For the text-containing cell, return its midpoint in [x, y] coordinate format. 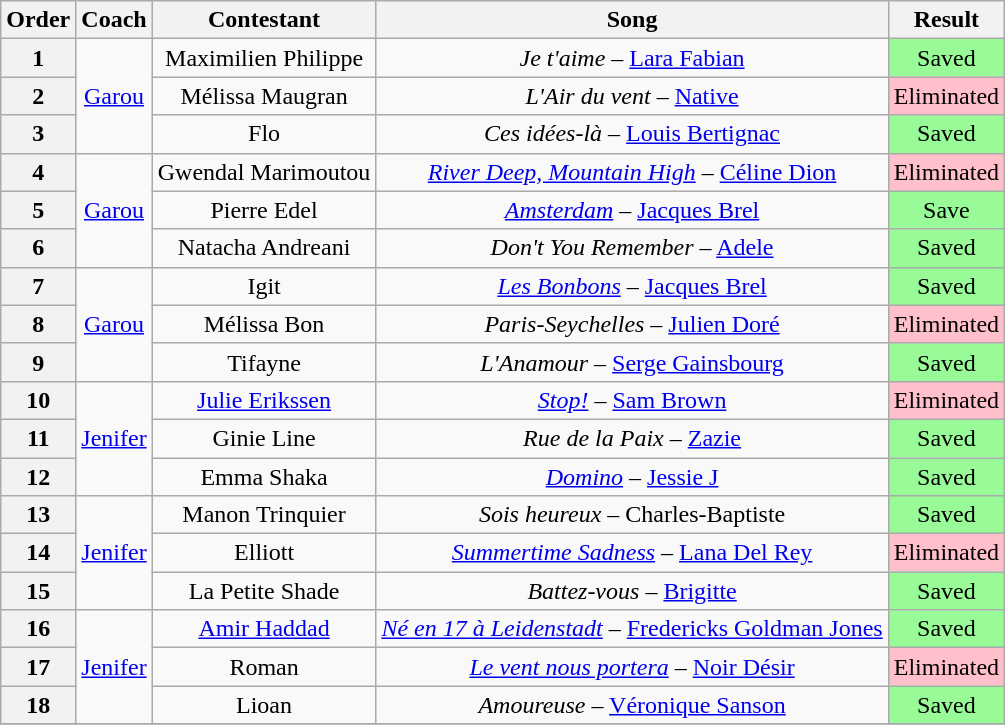
Coach [114, 20]
Paris-Seychelles – Julien Doré [632, 324]
Elliott [264, 553]
River Deep, Mountain High – Céline Dion [632, 172]
Song [632, 20]
5 [38, 210]
4 [38, 172]
Le vent nous portera – Noir Désir [632, 667]
Ces idées-là – Louis Bertignac [632, 134]
17 [38, 667]
1 [38, 58]
Julie Erikssen [264, 400]
Stop! – Sam Brown [632, 400]
La Petite Shade [264, 591]
Order [38, 20]
Gwendal Marimoutou [264, 172]
Né en 17 à Leidenstadt – Fredericks Goldman Jones [632, 629]
3 [38, 134]
Maximilien Philippe [264, 58]
Sois heureux – Charles-Baptiste [632, 515]
Je t'aime – Lara Fabian [632, 58]
8 [38, 324]
Mélissa Maugran [264, 96]
Mélissa Bon [264, 324]
Lioan [264, 705]
9 [38, 362]
Don't You Remember – Adele [632, 248]
Ginie Line [264, 438]
Result [946, 20]
13 [38, 515]
16 [38, 629]
Natacha Andreani [264, 248]
Tifayne [264, 362]
12 [38, 477]
Les Bonbons – Jacques Brel [632, 286]
Amir Haddad [264, 629]
L'Anamour – Serge Gainsbourg [632, 362]
L'Air du vent – Native [632, 96]
15 [38, 591]
Amsterdam – Jacques Brel [632, 210]
Roman [264, 667]
2 [38, 96]
14 [38, 553]
Flo [264, 134]
Emma Shaka [264, 477]
Save [946, 210]
Igit [264, 286]
7 [38, 286]
11 [38, 438]
Rue de la Paix – Zazie [632, 438]
6 [38, 248]
Summertime Sadness – Lana Del Rey [632, 553]
Pierre Edel [264, 210]
Domino – Jessie J [632, 477]
Contestant [264, 20]
Battez-vous – Brigitte [632, 591]
18 [38, 705]
10 [38, 400]
Manon Trinquier [264, 515]
Amoureuse – Véronique Sanson [632, 705]
